Identify which cell holds the provided text, then report its [x, y] central coordinate. 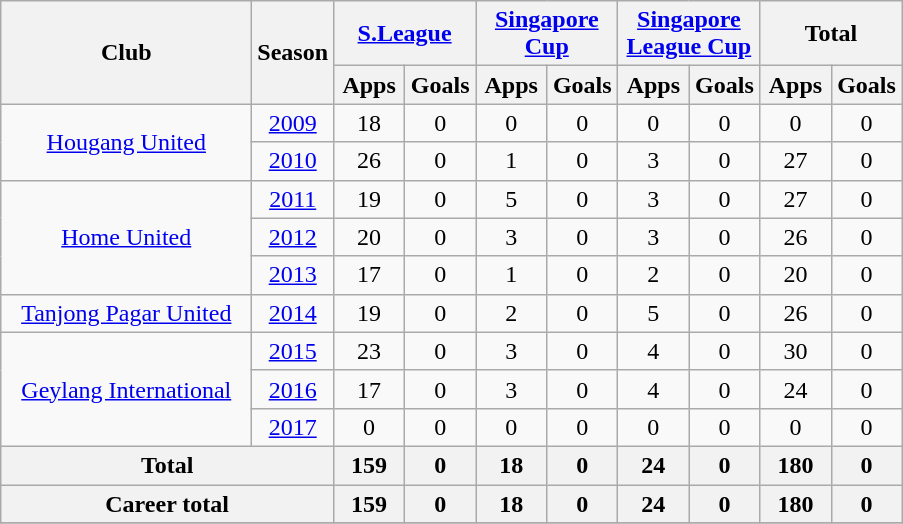
Singapore Cup [547, 34]
Career total [168, 503]
Hougang United [126, 142]
Club [126, 52]
Home United [126, 237]
Tanjong Pagar United [126, 313]
2013 [293, 275]
S.League [405, 34]
23 [370, 351]
Season [293, 52]
Geylang International [126, 389]
30 [796, 351]
2009 [293, 123]
2014 [293, 313]
2010 [293, 161]
2017 [293, 427]
SingaporeLeague Cup [689, 34]
2011 [293, 199]
2012 [293, 237]
2016 [293, 389]
2015 [293, 351]
